Capture the cell that displays the provided text and extract its [x, y] central coordinate. 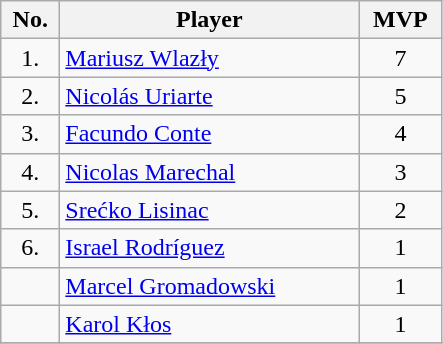
5. [30, 210]
Mariusz Wlazły [210, 58]
No. [30, 20]
1. [30, 58]
5 [400, 96]
4. [30, 172]
Nicolás Uriarte [210, 96]
Israel Rodríguez [210, 248]
3 [400, 172]
Srećko Lisinac [210, 210]
Marcel Gromadowski [210, 286]
Karol Kłos [210, 324]
7 [400, 58]
Nicolas Marechal [210, 172]
MVP [400, 20]
Player [210, 20]
3. [30, 134]
6. [30, 248]
4 [400, 134]
Facundo Conte [210, 134]
2. [30, 96]
2 [400, 210]
